Return [x, y] of the center of cell containing provided text 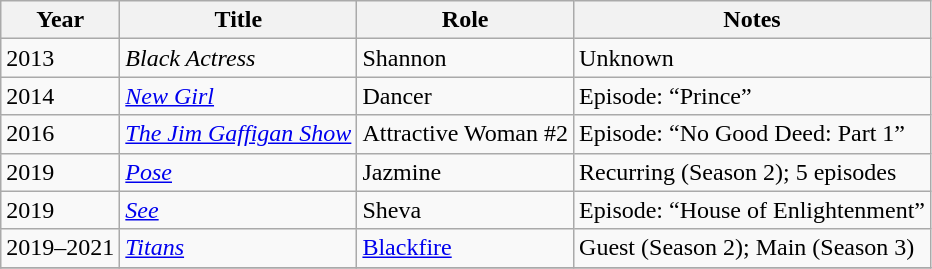
Unknown [752, 58]
Role [466, 20]
The Jim Gaffigan Show [238, 134]
Dancer [466, 96]
Recurring (Season 2); 5 episodes [752, 172]
Episode: “No Good Deed: Part 1” [752, 134]
Titans [238, 248]
Title [238, 20]
Jazmine [466, 172]
2013 [60, 58]
Pose [238, 172]
Black Actress [238, 58]
Sheva [466, 210]
Year [60, 20]
Shannon [466, 58]
New Girl [238, 96]
Blackfire [466, 248]
Episode: “House of Enlightenment” [752, 210]
2016 [60, 134]
Episode: “Prince” [752, 96]
See [238, 210]
Notes [752, 20]
Guest (Season 2); Main (Season 3) [752, 248]
2014 [60, 96]
Attractive Woman #2 [466, 134]
2019–2021 [60, 248]
